Detect which cell encompasses the target text, then output its (X, Y) center coordinate. 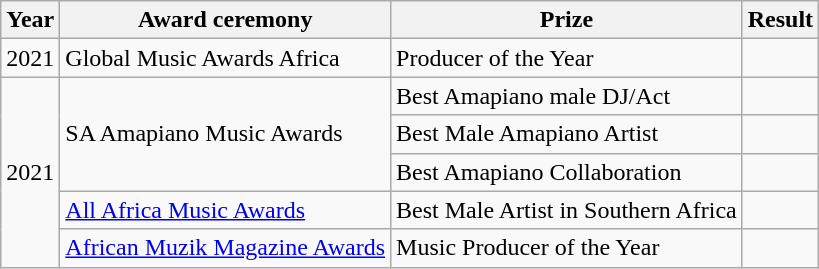
Producer of the Year (567, 58)
Best Male Amapiano Artist (567, 134)
Global Music Awards Africa (226, 58)
Prize (567, 20)
Best Male Artist in Southern Africa (567, 210)
Award ceremony (226, 20)
Best Amapiano male DJ/Act (567, 96)
African Muzik Magazine Awards (226, 248)
Result (780, 20)
Best Amapiano Collaboration (567, 172)
Year (30, 20)
Music Producer of the Year (567, 248)
SA Amapiano Music Awards (226, 134)
All Africa Music Awards (226, 210)
